For the text-containing cell, return its midpoint in [X, Y] coordinate format. 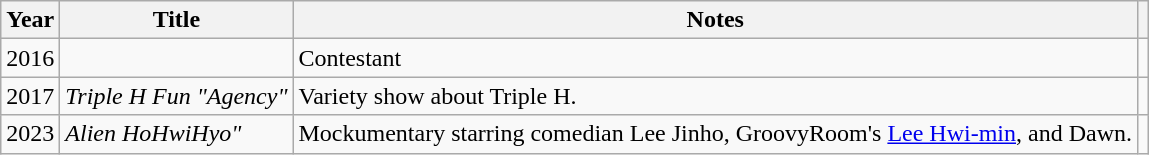
2017 [30, 96]
2023 [30, 134]
Alien HoHwiHyo" [176, 134]
2016 [30, 58]
Contestant [716, 58]
Title [176, 20]
Notes [716, 20]
Variety show about Triple H. [716, 96]
Mockumentary starring comedian Lee Jinho, GroovyRoom's Lee Hwi-min, and Dawn. [716, 134]
Year [30, 20]
Triple H Fun "Agency" [176, 96]
